For the text-containing cell, return its midpoint in (x, y) coordinate format. 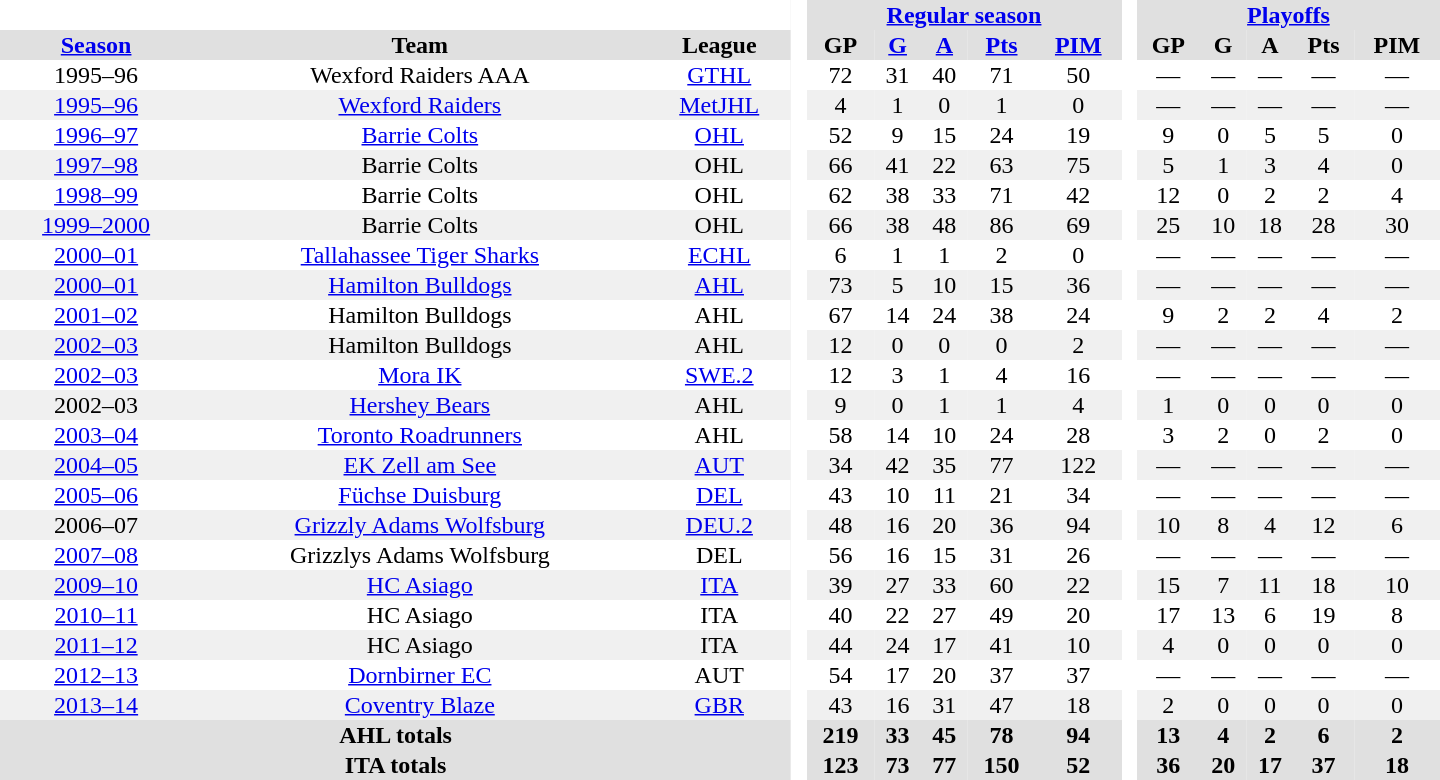
50 (1078, 75)
2010–11 (96, 615)
Mora IK (420, 375)
2012–13 (96, 675)
Grizzly Adams Wolfsburg (420, 525)
219 (841, 735)
Toronto Roadrunners (420, 435)
123 (841, 765)
72 (841, 75)
DEU.2 (719, 525)
39 (841, 585)
Playoffs (1288, 15)
2006–07 (96, 525)
1999–2000 (96, 225)
2003–04 (96, 435)
122 (1078, 465)
2004–05 (96, 465)
62 (841, 195)
EK Zell am See (420, 465)
45 (944, 735)
1998–99 (96, 195)
56 (841, 555)
GBR (719, 705)
58 (841, 435)
35 (944, 465)
30 (1397, 225)
GTHL (719, 75)
League (719, 45)
SWE.2 (719, 375)
44 (841, 645)
1996–97 (96, 135)
Dornbirner EC (420, 675)
Coventry Blaze (420, 705)
75 (1078, 165)
AHL totals (396, 735)
63 (1002, 165)
60 (1002, 585)
Team (420, 45)
25 (1168, 225)
MetJHL (719, 105)
2005–06 (96, 495)
1997–98 (96, 165)
Hershey Bears (420, 405)
47 (1002, 705)
2007–08 (96, 555)
Tallahassee Tiger Sharks (420, 255)
150 (1002, 765)
Season (96, 45)
ECHL (719, 255)
Wexford Raiders (420, 105)
49 (1002, 615)
Regular season (964, 15)
67 (841, 315)
2011–12 (96, 645)
7 (1224, 585)
54 (841, 675)
2001–02 (96, 315)
2009–10 (96, 585)
21 (1002, 495)
Grizzlys Adams Wolfsburg (420, 555)
ITA totals (396, 765)
Füchse Duisburg (420, 495)
69 (1078, 225)
2013–14 (96, 705)
78 (1002, 735)
86 (1002, 225)
Wexford Raiders AAA (420, 75)
26 (1078, 555)
